Determine the (x, y) coordinate at the center of the cell enclosing the given text.  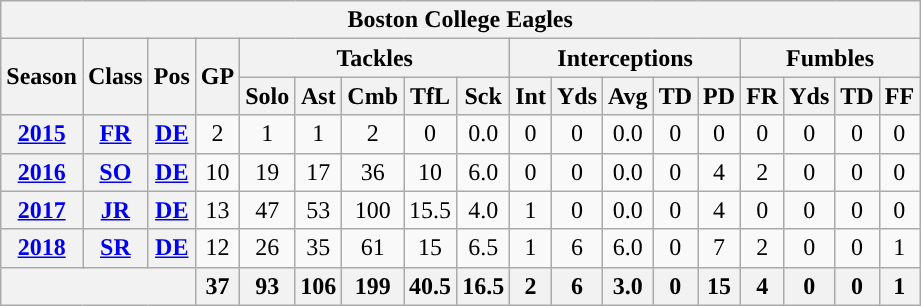
JR (115, 210)
106 (318, 286)
Ast (318, 96)
Pos (172, 77)
SO (115, 172)
GP (217, 77)
TfL (430, 96)
2016 (42, 172)
16.5 (484, 286)
61 (373, 248)
35 (318, 248)
26 (268, 248)
Sck (484, 96)
15.5 (430, 210)
6.5 (484, 248)
53 (318, 210)
2017 (42, 210)
7 (720, 248)
47 (268, 210)
PD (720, 96)
4.0 (484, 210)
Int (531, 96)
Boston College Eagles (460, 20)
FF (899, 96)
40.5 (430, 286)
199 (373, 286)
SR (115, 248)
Season (42, 77)
93 (268, 286)
37 (217, 286)
2018 (42, 248)
13 (217, 210)
Fumbles (830, 58)
Tackles (375, 58)
19 (268, 172)
Class (115, 77)
Avg (628, 96)
3.0 (628, 286)
Interceptions (626, 58)
Solo (268, 96)
12 (217, 248)
36 (373, 172)
2015 (42, 134)
Cmb (373, 96)
17 (318, 172)
100 (373, 210)
